Search for the cell housing the specified text and yield its [X, Y] center coordinate. 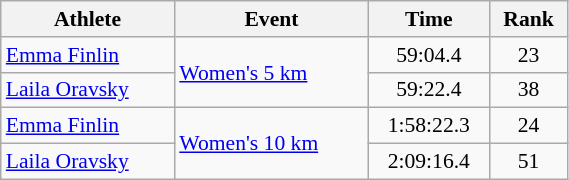
Athlete [88, 19]
Women's 5 km [271, 72]
2:09:16.4 [429, 162]
Event [271, 19]
59:22.4 [429, 90]
59:04.4 [429, 55]
Time [429, 19]
Rank [528, 19]
Women's 10 km [271, 144]
23 [528, 55]
24 [528, 126]
1:58:22.3 [429, 126]
51 [528, 162]
38 [528, 90]
